Extract the [X, Y] coordinate from the center of the cell holding the provided text.  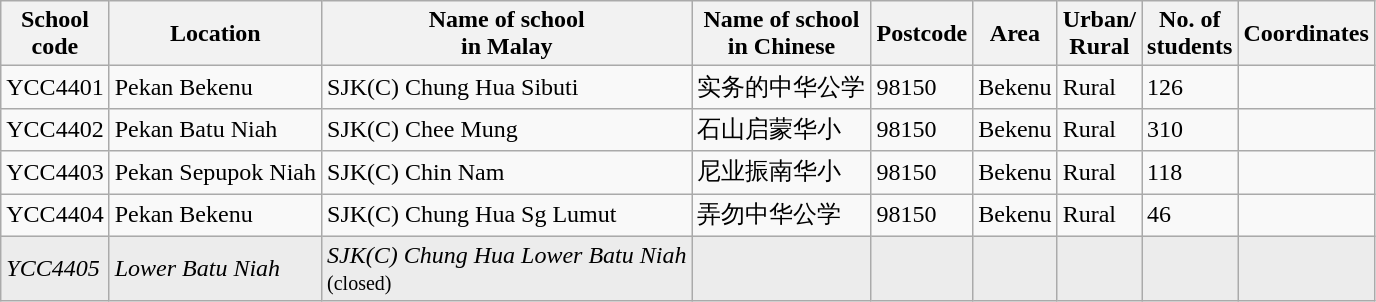
SJK(C) Chung Hua Sg Lumut [507, 216]
46 [1190, 216]
实务的中华公学 [782, 88]
YCC4401 [55, 88]
弄勿中华公学 [782, 216]
118 [1190, 172]
Name of schoolin Malay [507, 34]
Postcode [922, 34]
No. ofstudents [1190, 34]
Schoolcode [55, 34]
YCC4403 [55, 172]
SJK(C) Chin Nam [507, 172]
SJK(C) Chung Hua Sibuti [507, 88]
Location [215, 34]
Lower Batu Niah [215, 268]
Pekan Sepupok Niah [215, 172]
SJK(C) Chee Mung [507, 130]
Name of schoolin Chinese [782, 34]
YCC4402 [55, 130]
Area [1015, 34]
Urban/Rural [1099, 34]
Coordinates [1306, 34]
尼业振南华小 [782, 172]
SJK(C) Chung Hua Lower Batu Niah(closed) [507, 268]
石山启蒙华小 [782, 130]
YCC4404 [55, 216]
310 [1190, 130]
YCC4405 [55, 268]
126 [1190, 88]
Pekan Batu Niah [215, 130]
